Output the (x, y) coordinate of the center of the cell containing the given text.  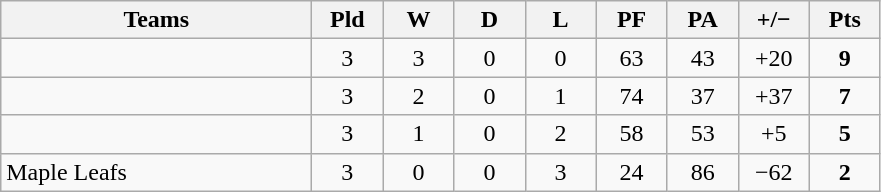
+20 (774, 58)
7 (844, 96)
W (418, 20)
+37 (774, 96)
9 (844, 58)
D (490, 20)
+/− (774, 20)
−62 (774, 172)
L (560, 20)
43 (702, 58)
37 (702, 96)
74 (632, 96)
58 (632, 134)
Pts (844, 20)
PF (632, 20)
Teams (156, 20)
PA (702, 20)
53 (702, 134)
86 (702, 172)
63 (632, 58)
5 (844, 134)
Pld (348, 20)
24 (632, 172)
Maple Leafs (156, 172)
+5 (774, 134)
